Return [x, y] of the center of cell containing provided text 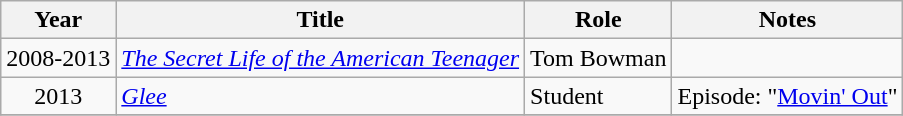
Year [58, 20]
Notes [788, 20]
Tom Bowman [598, 58]
Role [598, 20]
The Secret Life of the American Teenager [320, 58]
Glee [320, 96]
Episode: "Movin' Out" [788, 96]
2013 [58, 96]
Title [320, 20]
2008-2013 [58, 58]
Student [598, 96]
